Locate the cell with the specified text and output its [x, y] center coordinate. 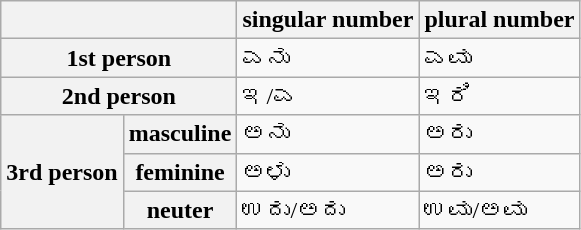
ಇ/ಎ [328, 96]
neuter [180, 210]
masculine [180, 134]
ಎವು [500, 58]
2nd person [119, 96]
ಅಳು [328, 172]
ಇರಿ [500, 96]
ಉವು/ಅವು [500, 210]
3rd person [62, 172]
1st person [119, 58]
ಎನು [328, 58]
feminine [180, 172]
ಅನು [328, 134]
plural number [500, 20]
singular number [328, 20]
ಉದು/ಅದು [328, 210]
